Identify which cell holds the provided text, then report its [x, y] central coordinate. 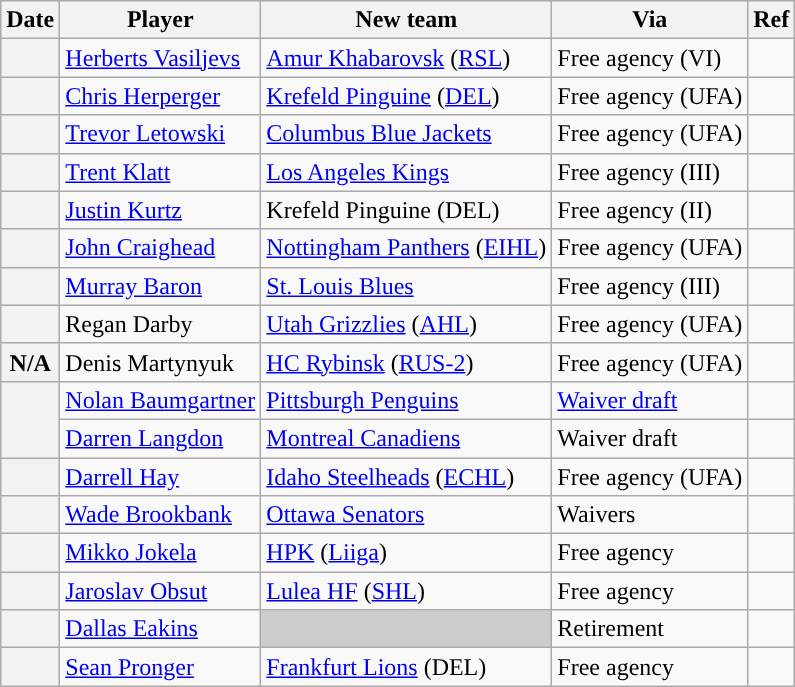
Justin Kurtz [160, 210]
Columbus Blue Jackets [406, 134]
Chris Herperger [160, 96]
Idaho Steelheads (ECHL) [406, 477]
Waivers [650, 515]
Ottawa Senators [406, 515]
Utah Grizzlies (AHL) [406, 324]
HC Rybinsk (RUS-2) [406, 362]
St. Louis Blues [406, 286]
Lulea HF (SHL) [406, 591]
Herberts Vasiljevs [160, 58]
Sean Pronger [160, 667]
Montreal Canadiens [406, 438]
Regan Darby [160, 324]
Murray Baron [160, 286]
Darrell Hay [160, 477]
Free agency (II) [650, 210]
Amur Khabarovsk (RSL) [406, 58]
New team [406, 20]
Mikko Jokela [160, 553]
Jaroslav Obsut [160, 591]
Free agency (VI) [650, 58]
Trent Klatt [160, 172]
Darren Langdon [160, 438]
N/A [30, 362]
Trevor Letowski [160, 134]
Date [30, 20]
Nolan Baumgartner [160, 400]
Frankfurt Lions (DEL) [406, 667]
Nottingham Panthers (EIHL) [406, 248]
John Craighead [160, 248]
Ref [772, 20]
Dallas Eakins [160, 629]
Los Angeles Kings [406, 172]
Player [160, 20]
Retirement [650, 629]
Denis Martynyuk [160, 362]
HPK (Liiga) [406, 553]
Pittsburgh Penguins [406, 400]
Via [650, 20]
Wade Brookbank [160, 515]
